For the text-containing cell, return its midpoint in [x, y] coordinate format. 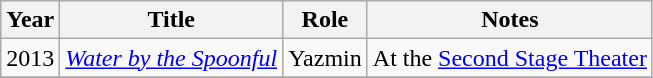
Yazmin [326, 58]
Title [172, 20]
At the Second Stage Theater [510, 58]
Role [326, 20]
2013 [30, 58]
Water by the Spoonful [172, 58]
Notes [510, 20]
Year [30, 20]
